Pinpoint the cell where the given text exists, returning its (x, y) midpoint coordinate. 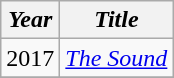
2017 (30, 58)
The Sound (116, 58)
Year (30, 20)
Title (116, 20)
